Search for the cell housing the specified text and yield its (x, y) center coordinate. 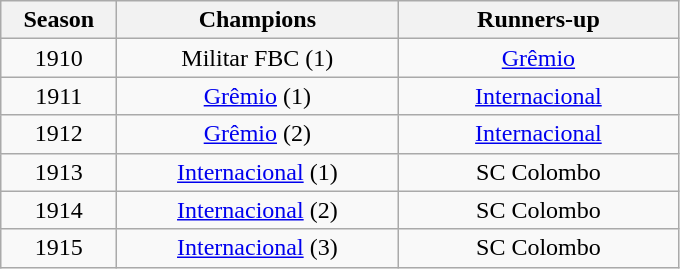
Champions (258, 20)
Grêmio (1) (258, 96)
1912 (59, 134)
1914 (59, 210)
Runners-up (538, 20)
Internacional (1) (258, 172)
1913 (59, 172)
Internacional (3) (258, 248)
Grêmio (538, 58)
Militar FBC (1) (258, 58)
Internacional (2) (258, 210)
1911 (59, 96)
1915 (59, 248)
Season (59, 20)
1910 (59, 58)
Grêmio (2) (258, 134)
